Pinpoint the cell where the given text exists, returning its (X, Y) midpoint coordinate. 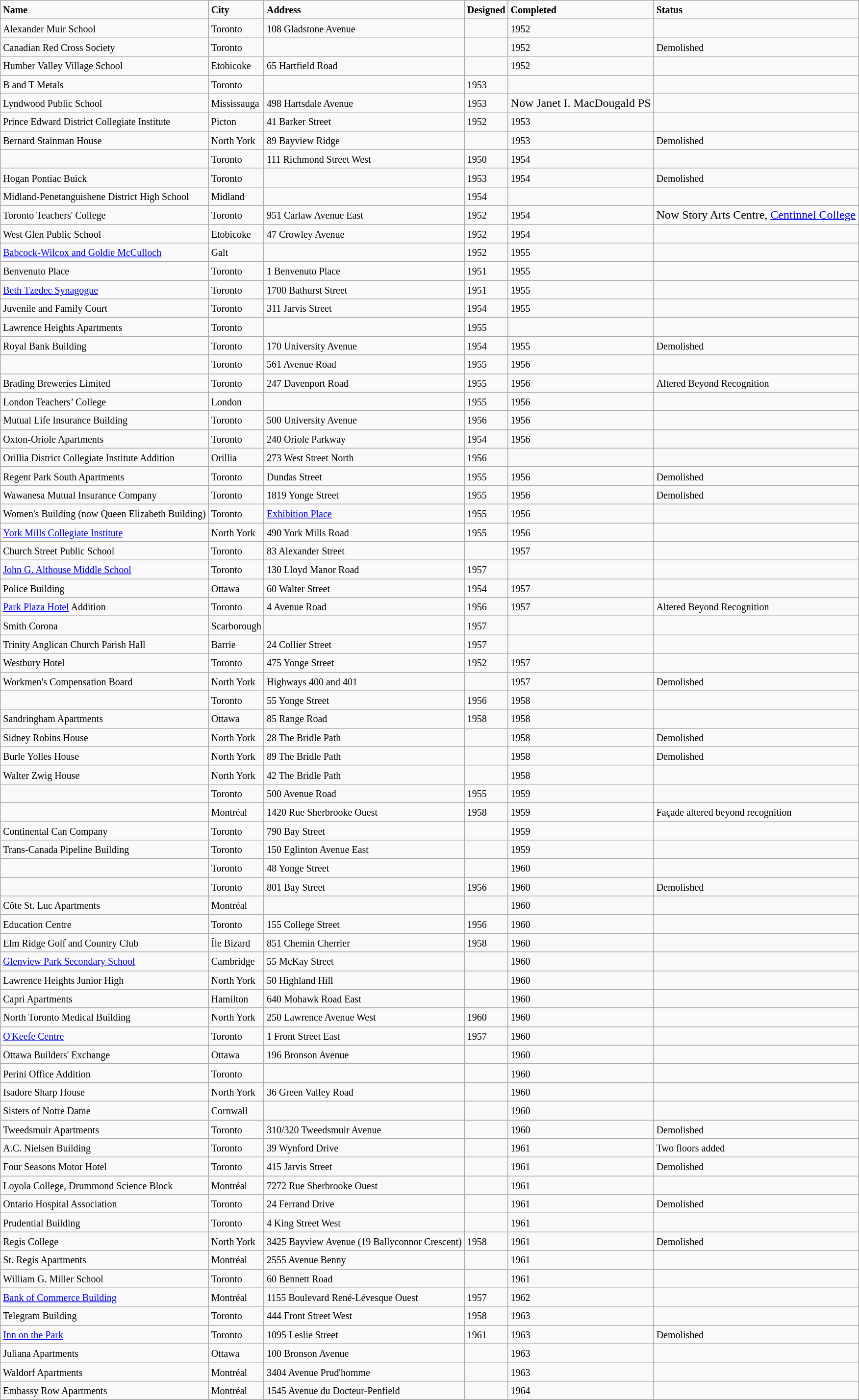
89 The Bridle Path (364, 756)
55 McKay Street (364, 961)
48 Yonge Street (364, 868)
Burle Yolles House (104, 756)
Prince Edward District Collegiate Institute (104, 122)
Westbury Hotel (104, 663)
Workmen's Compensation Board (104, 681)
1 Front Street East (364, 1036)
Wawanesa Mutual Insurance Company (104, 495)
Alexander Muir School (104, 28)
Now Story Arts Centre, Centinnel College (756, 215)
42 The Bridle Path (364, 775)
1819 Yonge Street (364, 495)
36 Green Valley Road (364, 1092)
28 The Bridle Path (364, 737)
O'Keefe Centre (104, 1036)
Scarborough (236, 625)
Midland (236, 196)
247 Davenport Road (364, 383)
310/320 Tweedsmuir Avenue (364, 1129)
Cambridge (236, 961)
196 Bronson Avenue (364, 1054)
Capri Apartments (104, 999)
561 Avenue Road (364, 364)
240 Oriole Parkway (364, 439)
50 Highland Hill (364, 980)
York Mills Collegiate Institute (104, 532)
Hamilton (236, 999)
Four Seasons Motor Hotel (104, 1167)
Picton (236, 122)
155 College Street (364, 924)
490 York Mills Road (364, 532)
West Glen Public School (104, 234)
Orillia District Collegiate Institute Addition (104, 457)
Lawrence Heights Junior High (104, 980)
Status (756, 10)
Galt (236, 252)
1700 Bathurst Street (364, 290)
3425 Bayview Avenue (19 Ballyconnor Crescent) (364, 1241)
7272 Rue Sherbrooke Ouest (364, 1185)
Education Centre (104, 924)
Designed (486, 10)
Inn on the Park (104, 1334)
39 Wynford Drive (364, 1148)
851 Chemin Cherrier (364, 943)
Exhibition Place (364, 513)
4 King Street West (364, 1223)
City (236, 10)
Park Plaza Hotel Addition (104, 607)
250 Lawrence Avenue West (364, 1017)
Isadore Sharp House (104, 1092)
Royal Bank Building (104, 346)
444 Front Street West (364, 1316)
Prudential Building (104, 1223)
Dundas Street (364, 476)
150 Eglinton Avenue East (364, 850)
801 Bay Street (364, 887)
1155 Boulevard René-Lévesque Ouest (364, 1297)
100 Bronson Avenue (364, 1353)
Women's Building (now Queen Elizabeth Building) (104, 513)
Embassy Row Apartments (104, 1390)
Cornwall (236, 1110)
Smith Corona (104, 625)
Canadian Red Cross Society (104, 47)
Lyndwood Public School (104, 103)
Toronto Teachers' College (104, 215)
1962 (581, 1297)
B and T Metals (104, 84)
Babcock-Wilcox and Goldie McCulloch (104, 252)
Orillia (236, 457)
170 University Avenue (364, 346)
24 Ferrand Drive (364, 1204)
Oxton-Oriole Apartments (104, 439)
Juvenile and Family Court (104, 308)
24 Collier Street (364, 644)
311 Jarvis Street (364, 308)
Benvenuto Place (104, 271)
Façade altered beyond recognition (756, 812)
Humber Valley Village School (104, 66)
Loyola College, Drummond Science Block (104, 1185)
500 University Avenue (364, 420)
1950 (486, 159)
790 Bay Street (364, 831)
Address (364, 10)
A.C. Nielsen Building (104, 1148)
1964 (581, 1390)
Now Janet I. MacDougald PS (581, 103)
Glenview Park Secondary School (104, 961)
Regis College (104, 1241)
1545 Avenue du Docteur-Penfield (364, 1390)
111 Richmond Street West (364, 159)
Completed (581, 10)
108 Gladstone Avenue (364, 28)
498 Hartsdale Avenue (364, 103)
Lawrence Heights Apartments (104, 327)
60 Walter Street (364, 588)
4 Avenue Road (364, 607)
Barrie (236, 644)
Police Building (104, 588)
500 Avenue Road (364, 793)
Name (104, 10)
951 Carlaw Avenue East (364, 215)
St. Regis Apartments (104, 1260)
Bank of Commerce Building (104, 1297)
130 Lloyd Manor Road (364, 570)
1095 Leslie Street (364, 1334)
Mississauga (236, 103)
Highways 400 and 401 (364, 681)
2555 Avenue Benny (364, 1260)
Juliana Apartments (104, 1353)
Telegram Building (104, 1316)
41 Barker Street (364, 122)
1420 Rue Sherbrooke Ouest (364, 812)
475 Yonge Street (364, 663)
640 Mohawk Road East (364, 999)
Elm Ridge Golf and Country Club (104, 943)
Waldorf Apartments (104, 1372)
273 West Street North (364, 457)
Tweedsmuir Apartments (104, 1129)
Two floors added (756, 1148)
North Toronto Medical Building (104, 1017)
Mutual Life Insurance Building (104, 420)
55 Yonge Street (364, 700)
London (236, 401)
Sandringham Apartments (104, 719)
Church Street Public School (104, 551)
Brading Breweries Limited (104, 383)
William G. Miller School (104, 1278)
Bernard Stainman House (104, 140)
60 Bennett Road (364, 1278)
89 Bayview Ridge (364, 140)
Walter Zwig House (104, 775)
1 Benvenuto Place (364, 271)
Côte St. Luc Apartments (104, 905)
John G. Althouse Middle School (104, 570)
Midland-Penetanguishene District High School (104, 196)
Ottawa Builders' Exchange (104, 1054)
Regent Park South Apartments (104, 476)
Hogan Pontiac Buick (104, 177)
Ontario Hospital Association (104, 1204)
65 Hartfield Road (364, 66)
Continental Can Company (104, 831)
Beth Tzedec Synagogue (104, 290)
47 Crowley Avenue (364, 234)
Perini Office Addition (104, 1073)
Trans-Canada Pipeline Building (104, 850)
415 Jarvis Street (364, 1167)
83 Alexander Street (364, 551)
85 Range Road (364, 719)
Île Bizard (236, 943)
Sidney Robins House (104, 737)
3404 Avenue Prud'homme (364, 1372)
Trinity Anglican Church Parish Hall (104, 644)
Sisters of Notre Dame (104, 1110)
London Teachers’ College (104, 401)
